Capture the cell that displays the provided text and extract its (x, y) central coordinate. 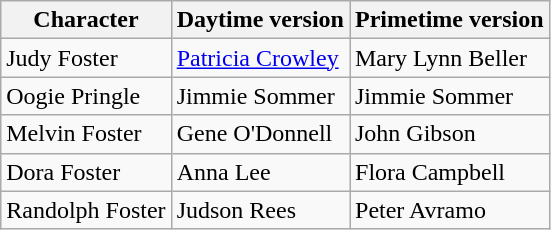
Daytime version (260, 20)
Character (86, 20)
Melvin Foster (86, 134)
Dora Foster (86, 172)
John Gibson (450, 134)
Patricia Crowley (260, 58)
Mary Lynn Beller (450, 58)
Oogie Pringle (86, 96)
Judson Rees (260, 210)
Peter Avramo (450, 210)
Flora Campbell (450, 172)
Anna Lee (260, 172)
Gene O'Donnell (260, 134)
Randolph Foster (86, 210)
Judy Foster (86, 58)
Primetime version (450, 20)
